Return [x, y] of the center of cell containing provided text 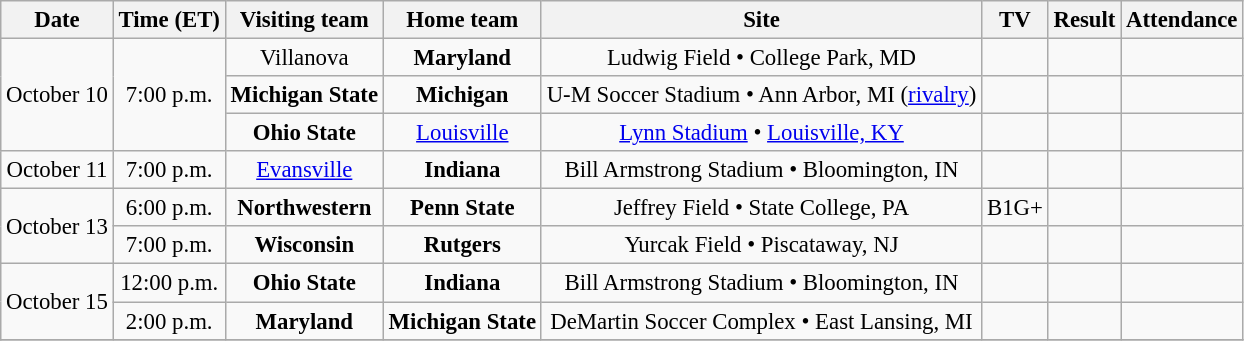
2:00 p.m. [169, 321]
Jeffrey Field • State College, PA [761, 208]
Villanova [304, 58]
B1G+ [1015, 208]
Home team [462, 20]
Penn State [462, 208]
12:00 p.m. [169, 283]
Attendance [1182, 20]
TV [1015, 20]
October 11 [57, 170]
Time (ET) [169, 20]
October 10 [57, 96]
Date [57, 20]
Rutgers [462, 245]
Ludwig Field • College Park, MD [761, 58]
Result [1084, 20]
Louisville [462, 133]
Northwestern [304, 208]
Lynn Stadium • Louisville, KY [761, 133]
DeMartin Soccer Complex • East Lansing, MI [761, 321]
October 13 [57, 226]
6:00 p.m. [169, 208]
U-M Soccer Stadium • Ann Arbor, MI (rivalry) [761, 95]
October 15 [57, 302]
Michigan [462, 95]
Visiting team [304, 20]
Evansville [304, 170]
Site [761, 20]
Yurcak Field • Piscataway, NJ [761, 245]
Wisconsin [304, 245]
